Provide the (X, Y) coordinate of the cell's center where the given text is located.  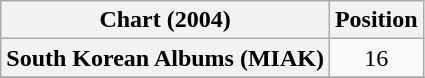
Position (376, 20)
Chart (2004) (166, 20)
16 (376, 58)
South Korean Albums (MIAK) (166, 58)
